Provide the (X, Y) coordinate of the cell's center where the given text is located.  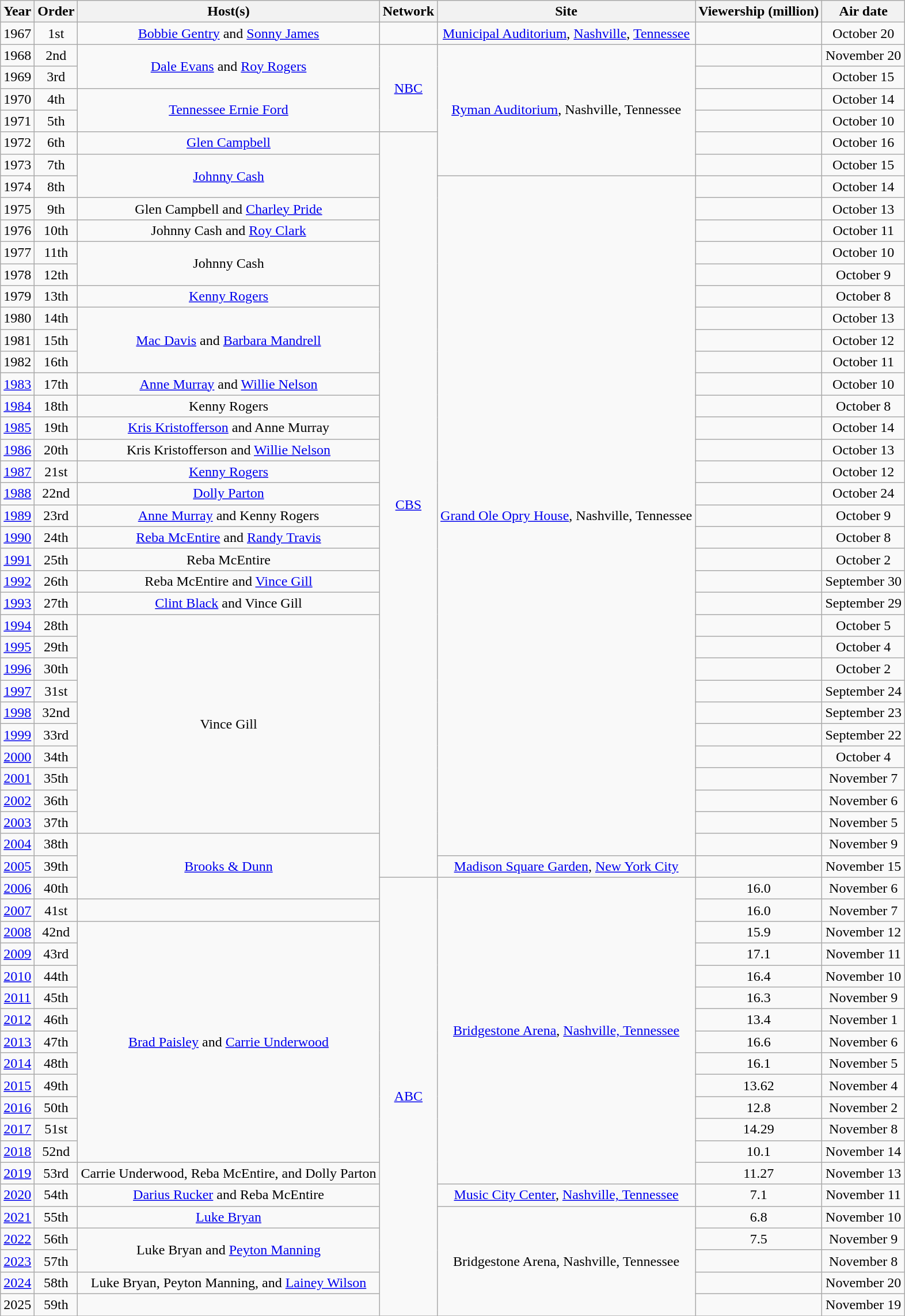
2013 (17, 1042)
November 4 (864, 1086)
25th (56, 559)
Municipal Auditorium, Nashville, Tennessee (566, 33)
44th (56, 976)
Grand Ole Opry House, Nashville, Tennessee (566, 515)
1977 (17, 252)
1984 (17, 406)
58th (56, 1283)
1974 (17, 187)
1969 (17, 77)
11th (56, 252)
Luke Bryan, Peyton Manning, and Lainey Wilson (229, 1283)
29th (56, 647)
1973 (17, 165)
50th (56, 1108)
12.8 (759, 1108)
September 24 (864, 691)
2022 (17, 1239)
53rd (56, 1173)
1993 (17, 603)
2010 (17, 976)
1983 (17, 384)
14.29 (759, 1129)
September 29 (864, 603)
42nd (56, 932)
Host(s) (229, 12)
2006 (17, 888)
13.62 (759, 1086)
40th (56, 888)
September 23 (864, 713)
2015 (17, 1086)
54th (56, 1195)
1975 (17, 208)
Mac Davis and Barbara Mandrell (229, 340)
Site (566, 12)
2014 (17, 1064)
48th (56, 1064)
36th (56, 801)
2021 (17, 1217)
34th (56, 757)
21st (56, 472)
19th (56, 428)
2002 (17, 801)
16.6 (759, 1042)
7.1 (759, 1195)
October 5 (864, 625)
23rd (56, 515)
Order (56, 12)
8th (56, 187)
Johnny Cash and Roy Clark (229, 230)
3rd (56, 77)
Kris Kristofferson and Willie Nelson (229, 450)
2011 (17, 998)
Music City Center, Nashville, Tennessee (566, 1195)
September 22 (864, 735)
ABC (408, 1097)
2020 (17, 1195)
Glen Campbell (229, 143)
Anne Murray and Kenny Rogers (229, 515)
1989 (17, 515)
Air date (864, 12)
1998 (17, 713)
17th (56, 384)
Anne Murray and Willie Nelson (229, 384)
CBS (408, 505)
7th (56, 165)
2004 (17, 844)
10th (56, 230)
Kris Kristofferson and Anne Murray (229, 428)
Vince Gill (229, 723)
55th (56, 1217)
49th (56, 1086)
2000 (17, 757)
1981 (17, 340)
43rd (56, 954)
1978 (17, 275)
59th (56, 1304)
September 30 (864, 581)
16.1 (759, 1064)
16.4 (759, 976)
47th (56, 1042)
November 19 (864, 1304)
November 1 (864, 1020)
56th (56, 1239)
Luke Bryan (229, 1217)
26th (56, 581)
38th (56, 844)
16.3 (759, 998)
Dolly Parton (229, 494)
1992 (17, 581)
27th (56, 603)
32nd (56, 713)
30th (56, 669)
Carrie Underwood, Reba McEntire, and Dolly Parton (229, 1173)
1988 (17, 494)
Reba McEntire and Randy Travis (229, 537)
November 15 (864, 866)
Reba McEntire and Vince Gill (229, 581)
Viewership (million) (759, 12)
39th (56, 866)
9th (56, 208)
October 20 (864, 33)
Brooks & Dunn (229, 866)
November 13 (864, 1173)
November 12 (864, 932)
NBC (408, 88)
2024 (17, 1283)
51st (56, 1129)
2018 (17, 1151)
5th (56, 121)
Luke Bryan and Peyton Manning (229, 1250)
2005 (17, 866)
37th (56, 822)
2017 (17, 1129)
15.9 (759, 932)
13.4 (759, 1020)
12th (56, 275)
2023 (17, 1261)
Ryman Auditorium, Nashville, Tennessee (566, 110)
1997 (17, 691)
52nd (56, 1151)
6.8 (759, 1217)
1980 (17, 318)
1996 (17, 669)
November 14 (864, 1151)
1976 (17, 230)
2007 (17, 910)
1990 (17, 537)
24th (56, 537)
1970 (17, 99)
16th (56, 362)
1995 (17, 647)
2008 (17, 932)
31st (56, 691)
28th (56, 625)
2001 (17, 779)
1986 (17, 450)
18th (56, 406)
1968 (17, 55)
13th (56, 297)
2019 (17, 1173)
2003 (17, 822)
4th (56, 99)
Madison Square Garden, New York City (566, 866)
Darius Rucker and Reba McEntire (229, 1195)
2nd (56, 55)
2012 (17, 1020)
1982 (17, 362)
2009 (17, 954)
1994 (17, 625)
7.5 (759, 1239)
Glen Campbell and Charley Pride (229, 208)
October 16 (864, 143)
10.1 (759, 1151)
1967 (17, 33)
Network (408, 12)
Bobbie Gentry and Sonny James (229, 33)
11.27 (759, 1173)
November 2 (864, 1108)
2025 (17, 1304)
Dale Evans and Roy Rogers (229, 66)
57th (56, 1261)
Clint Black and Vince Gill (229, 603)
45th (56, 998)
1999 (17, 735)
1985 (17, 428)
1971 (17, 121)
1972 (17, 143)
October 24 (864, 494)
17.1 (759, 954)
15th (56, 340)
22nd (56, 494)
Year (17, 12)
Tennessee Ernie Ford (229, 110)
35th (56, 779)
6th (56, 143)
41st (56, 910)
33rd (56, 735)
14th (56, 318)
1991 (17, 559)
1987 (17, 472)
20th (56, 450)
1979 (17, 297)
Brad Paisley and Carrie Underwood (229, 1041)
2016 (17, 1108)
1st (56, 33)
Reba McEntire (229, 559)
46th (56, 1020)
